Return [X, Y] of the center of cell containing provided text 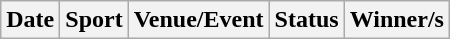
Venue/Event [198, 20]
Sport [94, 20]
Winner/s [396, 20]
Status [306, 20]
Date [30, 20]
